Extract the (x, y) coordinate from the center of the cell holding the provided text.  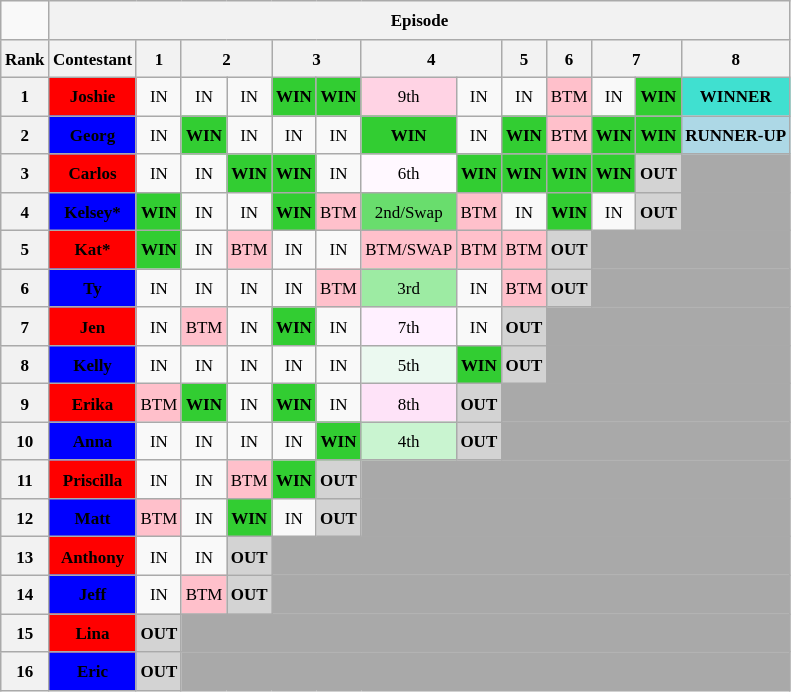
Kelly (93, 365)
Erika (93, 403)
Episode (420, 20)
Priscilla (93, 480)
9th (408, 97)
12 (25, 518)
13 (25, 556)
6th (408, 173)
2nd/Swap (408, 212)
Lina (93, 633)
3rd (408, 288)
8th (408, 403)
14 (25, 595)
Rank (25, 58)
Anthony (93, 556)
16 (25, 671)
5th (408, 365)
11 (25, 480)
RUNNER-UP (736, 135)
Ty (93, 288)
4th (408, 441)
Georg (93, 135)
BTM/SWAP (408, 250)
9 (25, 403)
Anna (93, 441)
Kelsey* (93, 212)
Contestant (93, 58)
Kat* (93, 250)
Jen (93, 326)
15 (25, 633)
Carlos (93, 173)
Eric (93, 671)
WINNER (736, 97)
Matt (93, 518)
7th (408, 326)
10 (25, 441)
Joshie (93, 97)
Jeff (93, 595)
